Search for the cell housing the specified text and yield its [x, y] center coordinate. 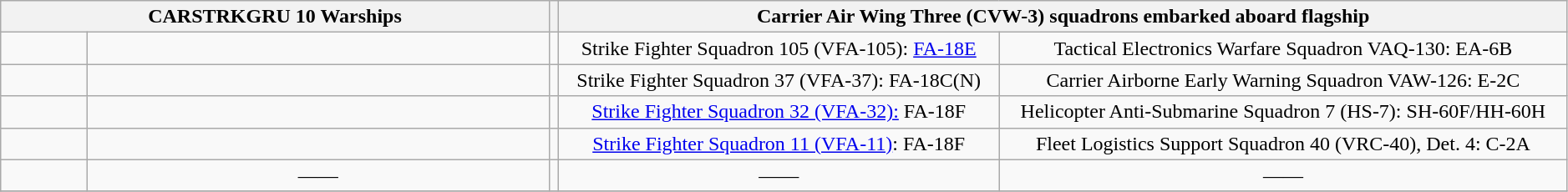
Strike Fighter Squadron 32 (VFA-32): FA-18F [779, 112]
Carrier Airborne Early Warning Squadron VAW-126: E-2C [1283, 80]
Tactical Electronics Warfare Squadron VAQ-130: EA-6B [1283, 48]
Helicopter Anti-Submarine Squadron 7 (HS-7): SH-60F/HH-60H [1283, 112]
CARSTRKGRU 10 Warships [275, 17]
Strike Fighter Squadron 37 (VFA-37): FA-18C(N) [779, 80]
Carrier Air Wing Three (CVW-3) squadrons embarked aboard flagship [1063, 17]
Strike Fighter Squadron 105 (VFA-105): FA-18E [779, 48]
Fleet Logistics Support Squadron 40 (VRC-40), Det. 4: C-2A [1283, 144]
Strike Fighter Squadron 11 (VFA-11): FA-18F [779, 144]
